Return the (x, y) coordinate for the center point of the cell that contains the specified text.  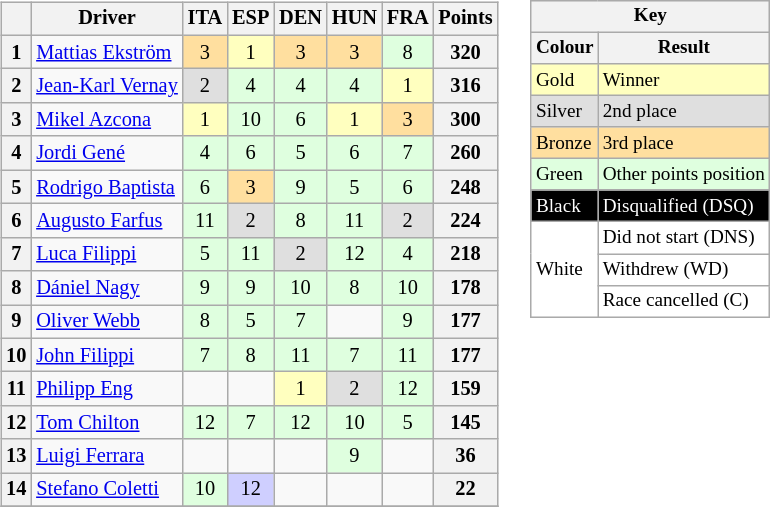
Winner (684, 80)
DEN (300, 19)
2nd place (684, 111)
Green (564, 175)
300 (465, 120)
Silver (564, 111)
Colour (564, 48)
22 (465, 490)
HUN (354, 19)
Luca Filippi (106, 254)
248 (465, 187)
218 (465, 254)
Key (650, 16)
Other points position (684, 175)
Oliver Webb (106, 322)
Driver (106, 19)
Jean-Karl Vernay (106, 86)
145 (465, 423)
Withdrew (WD) (684, 270)
Dániel Nagy (106, 288)
Disqualified (DSQ) (684, 206)
3rd place (684, 143)
Points (465, 19)
Gold (564, 80)
Race cancelled (C) (684, 301)
Bronze (564, 143)
224 (465, 221)
Philipp Eng (106, 389)
FRA (408, 19)
Augusto Farfus (106, 221)
Result (684, 48)
Stefano Coletti (106, 490)
Rodrigo Baptista (106, 187)
320 (465, 52)
Tom Chilton (106, 423)
316 (465, 86)
178 (465, 288)
ITA (205, 19)
159 (465, 389)
White (564, 270)
36 (465, 456)
Jordi Gené (106, 153)
260 (465, 153)
Luigi Ferrara (106, 456)
Black (564, 206)
Did not start (DNS) (684, 238)
Mikel Azcona (106, 120)
13 (16, 456)
14 (16, 490)
ESP (250, 19)
Mattias Ekström (106, 52)
John Filippi (106, 355)
